Locate the cell with the specified text and output its [x, y] center coordinate. 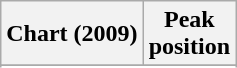
Chart (2009) [72, 34]
Peakposition [189, 34]
